Find where the given text appears and provide that cell's center as [X, Y] coordinate. 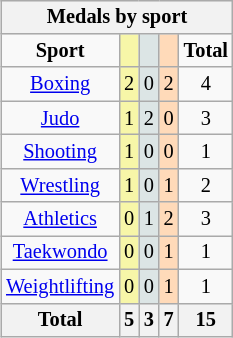
Medals by sport [117, 17]
Athletics [60, 219]
Sport [60, 51]
7 [169, 320]
Boxing [60, 84]
Wrestling [60, 185]
Judo [60, 118]
5 [129, 320]
Weightlifting [60, 286]
4 [206, 84]
15 [206, 320]
Shooting [60, 152]
Taekwondo [60, 253]
